Capture the cell that displays the provided text and extract its [X, Y] central coordinate. 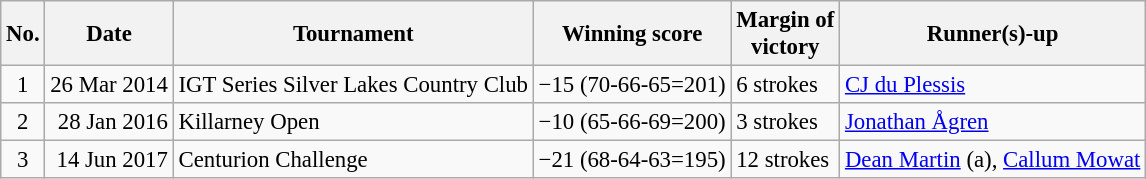
14 Jun 2017 [109, 160]
Date [109, 34]
Winning score [632, 34]
Tournament [353, 34]
28 Jan 2016 [109, 122]
Dean Martin (a), Callum Mowat [993, 160]
No. [23, 34]
3 [23, 160]
CJ du Plessis [993, 85]
3 strokes [786, 122]
12 strokes [786, 160]
Jonathan Ågren [993, 122]
Centurion Challenge [353, 160]
−21 (68-64-63=195) [632, 160]
Margin ofvictory [786, 34]
Killarney Open [353, 122]
−15 (70-66-65=201) [632, 85]
IGT Series Silver Lakes Country Club [353, 85]
26 Mar 2014 [109, 85]
Runner(s)-up [993, 34]
2 [23, 122]
−10 (65-66-69=200) [632, 122]
1 [23, 85]
6 strokes [786, 85]
